For the text-containing cell, return its midpoint in (x, y) coordinate format. 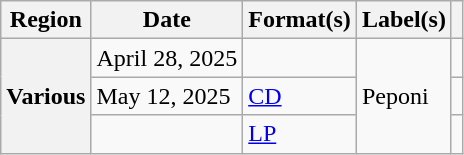
Various (46, 96)
Peponi (404, 96)
April 28, 2025 (167, 58)
Date (167, 20)
Format(s) (300, 20)
CD (300, 96)
LP (300, 134)
May 12, 2025 (167, 96)
Label(s) (404, 20)
Region (46, 20)
